Pinpoint the cell where the given text exists, returning its [x, y] midpoint coordinate. 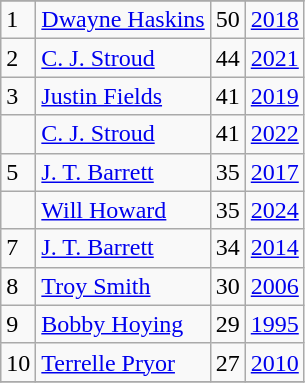
2024 [274, 210]
3 [18, 96]
Dwayne Haskins [123, 20]
2 [18, 58]
30 [228, 286]
27 [228, 362]
7 [18, 248]
8 [18, 286]
9 [18, 324]
2022 [274, 134]
Bobby Hoying [123, 324]
2019 [274, 96]
5 [18, 172]
2021 [274, 58]
10 [18, 362]
50 [228, 20]
Justin Fields [123, 96]
34 [228, 248]
Terrelle Pryor [123, 362]
Will Howard [123, 210]
2006 [274, 286]
2014 [274, 248]
Troy Smith [123, 286]
1995 [274, 324]
2017 [274, 172]
2018 [274, 20]
29 [228, 324]
44 [228, 58]
1 [18, 20]
2010 [274, 362]
